Determine the (X, Y) coordinate at the center of the cell enclosing the given text.  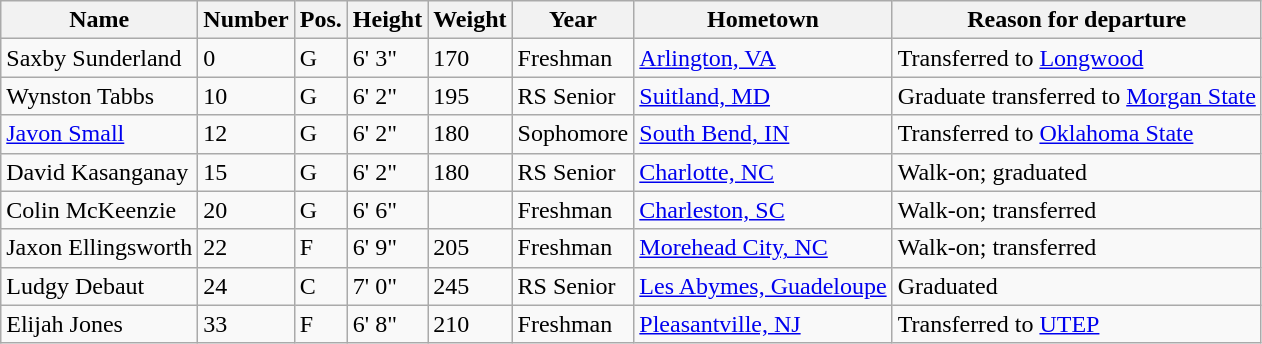
Wynston Tabbs (100, 96)
Pleasantville, NJ (763, 324)
6' 6" (387, 210)
15 (246, 172)
Reason for departure (1076, 20)
6' 9" (387, 248)
Hometown (763, 20)
Javon Small (100, 134)
Pos. (320, 20)
Transferred to Longwood (1076, 58)
Graduated (1076, 286)
Transferred to UTEP (1076, 324)
20 (246, 210)
22 (246, 248)
12 (246, 134)
Name (100, 20)
Les Abymes, Guadeloupe (763, 286)
Charleston, SC (763, 210)
170 (470, 58)
33 (246, 324)
24 (246, 286)
Suitland, MD (763, 96)
Graduate transferred to Morgan State (1076, 96)
6' 8" (387, 324)
Weight (470, 20)
C (320, 286)
10 (246, 96)
Arlington, VA (763, 58)
Elijah Jones (100, 324)
Jaxon Ellingsworth (100, 248)
Ludgy Debaut (100, 286)
Sophomore (573, 134)
David Kasanganay (100, 172)
Colin McKeenzie (100, 210)
6' 3" (387, 58)
205 (470, 248)
0 (246, 58)
245 (470, 286)
Saxby Sunderland (100, 58)
Number (246, 20)
Morehead City, NC (763, 248)
210 (470, 324)
7' 0" (387, 286)
Walk-on; graduated (1076, 172)
Year (573, 20)
Charlotte, NC (763, 172)
195 (470, 96)
Height (387, 20)
South Bend, IN (763, 134)
Transferred to Oklahoma State (1076, 134)
